Capture the cell that displays the provided text and extract its [x, y] central coordinate. 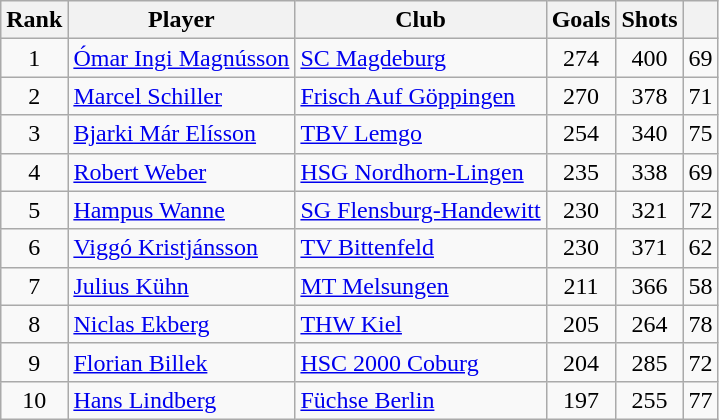
HSG Nordhorn-Lingen [420, 172]
Bjarki Már Elísson [182, 134]
Marcel Schiller [182, 96]
Goals [581, 20]
197 [581, 400]
378 [650, 96]
THW Kiel [420, 324]
Hans Lindberg [182, 400]
4 [34, 172]
TV Bittenfeld [420, 248]
Shots [650, 20]
235 [581, 172]
SC Magdeburg [420, 58]
78 [700, 324]
Niclas Ekberg [182, 324]
Hampus Wanne [182, 210]
6 [34, 248]
Robert Weber [182, 172]
TBV Lemgo [420, 134]
321 [650, 210]
Frisch Auf Göppingen [420, 96]
Florian Billek [182, 362]
Club [420, 20]
Julius Kühn [182, 286]
205 [581, 324]
211 [581, 286]
340 [650, 134]
Füchse Berlin [420, 400]
HSC 2000 Coburg [420, 362]
62 [700, 248]
371 [650, 248]
5 [34, 210]
8 [34, 324]
Ómar Ingi Magnússon [182, 58]
MT Melsungen [420, 286]
2 [34, 96]
77 [700, 400]
204 [581, 362]
285 [650, 362]
3 [34, 134]
270 [581, 96]
7 [34, 286]
Player [182, 20]
366 [650, 286]
Viggó Kristjánsson [182, 248]
264 [650, 324]
10 [34, 400]
Rank [34, 20]
75 [700, 134]
254 [581, 134]
255 [650, 400]
9 [34, 362]
338 [650, 172]
58 [700, 286]
1 [34, 58]
71 [700, 96]
400 [650, 58]
274 [581, 58]
SG Flensburg-Handewitt [420, 210]
